For the text-containing cell, return its midpoint in [x, y] coordinate format. 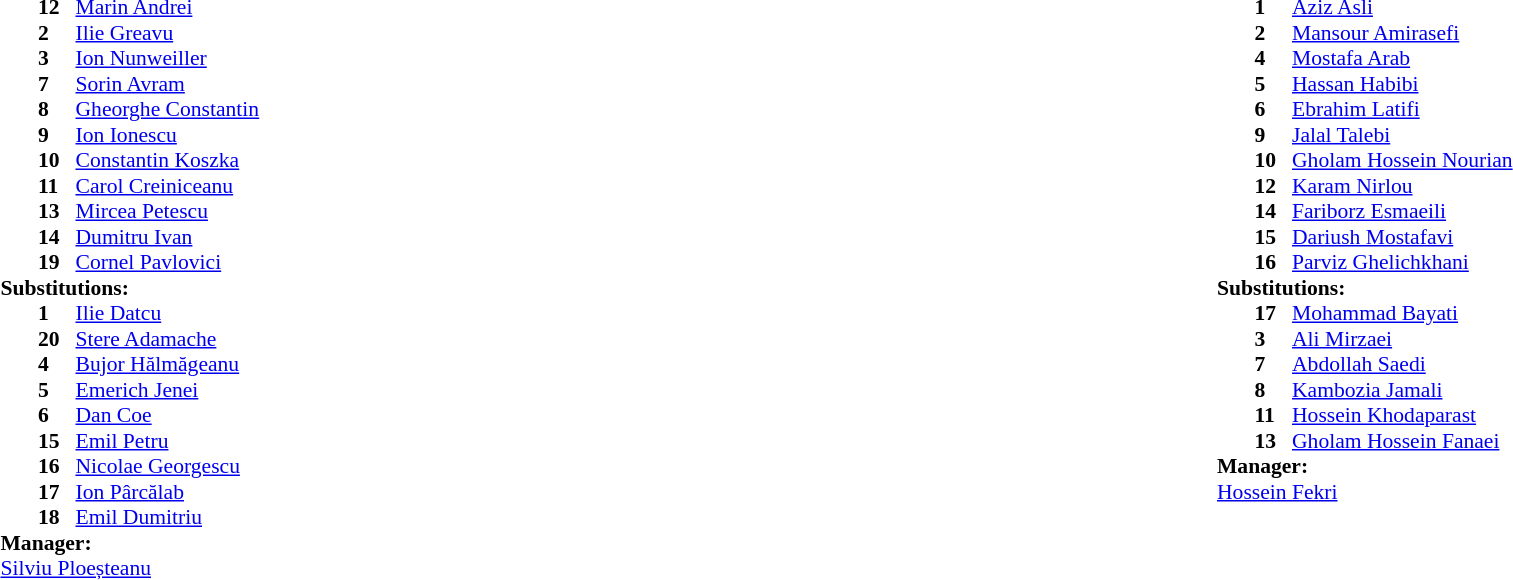
Stere Adamache [168, 339]
Fariborz Esmaeili [1402, 211]
Ion Pârcălab [168, 492]
Abdollah Saedi [1402, 365]
Hossein Khodaparast [1402, 415]
Mostafa Arab [1402, 59]
Ilie Greavu [168, 33]
Ion Ionescu [168, 135]
Jalal Talebi [1402, 135]
Kambozia Jamali [1402, 390]
Ion Nunweiller [168, 59]
Emerich Jenei [168, 390]
Constantin Koszka [168, 161]
19 [57, 263]
12 [1273, 186]
Nicolae Georgescu [168, 467]
Ilie Datcu [168, 313]
Parviz Ghelichkhani [1402, 263]
Bujor Hălmăgeanu [168, 365]
Mircea Petescu [168, 211]
Ebrahim Latifi [1402, 109]
Gholam Hossein Nourian [1402, 161]
Gholam Hossein Fanaei [1402, 441]
Hossein Fekri [1365, 492]
Mohammad Bayati [1402, 313]
20 [57, 339]
Karam Nirlou [1402, 186]
Hassan Habibi [1402, 84]
Dumitru Ivan [168, 237]
1 [57, 313]
Mansour Amirasefi [1402, 33]
Emil Petru [168, 441]
Carol Creiniceanu [168, 186]
Gheorghe Constantin [168, 109]
Sorin Avram [168, 84]
Dan Coe [168, 415]
Emil Dumitriu [168, 517]
18 [57, 517]
Dariush Mostafavi [1402, 237]
Ali Mirzaei [1402, 339]
Cornel Pavlovici [168, 263]
